Search for the cell housing the specified text and yield its (x, y) center coordinate. 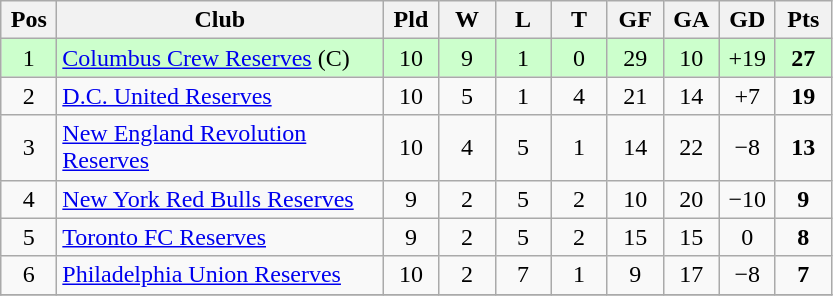
Pld (411, 20)
Toronto FC Reserves (220, 237)
19 (803, 96)
29 (635, 58)
13 (803, 148)
GD (747, 20)
GA (691, 20)
GF (635, 20)
6 (29, 275)
21 (635, 96)
Club (220, 20)
New York Red Bulls Reserves (220, 199)
Columbus Crew Reserves (C) (220, 58)
D.C. United Reserves (220, 96)
27 (803, 58)
17 (691, 275)
T (579, 20)
+7 (747, 96)
−10 (747, 199)
+19 (747, 58)
8 (803, 237)
Philadelphia Union Reserves (220, 275)
New England Revolution Reserves (220, 148)
20 (691, 199)
W (467, 20)
3 (29, 148)
Pts (803, 20)
L (523, 20)
22 (691, 148)
Pos (29, 20)
